Capture the cell that displays the provided text and extract its [x, y] central coordinate. 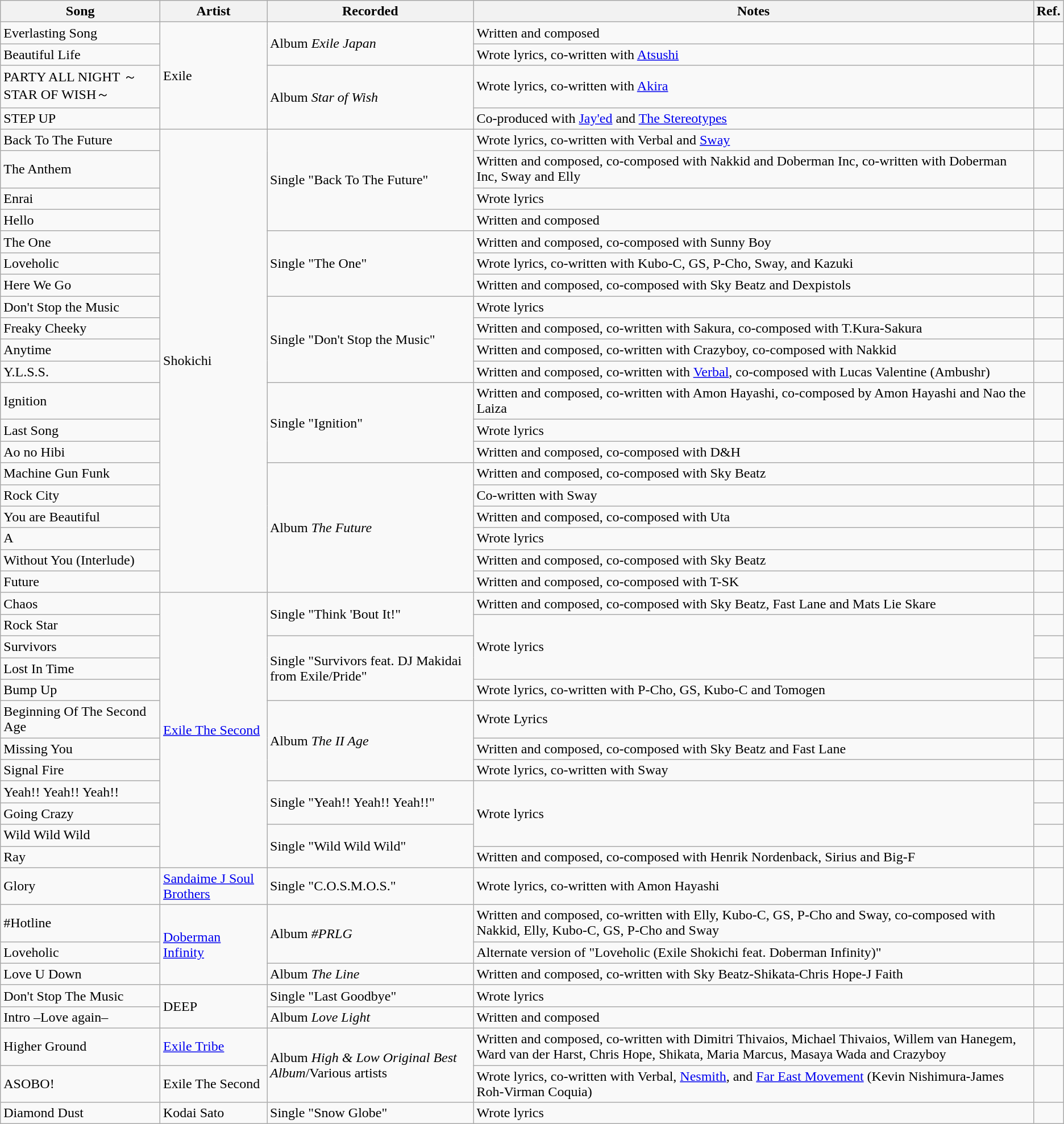
Bump Up [81, 690]
Without You (Interlude) [81, 560]
Back To The Future [81, 140]
Don't Stop the Music [81, 306]
Co-written with Sway [754, 495]
Ray [81, 857]
Single "Wild Wild Wild" [371, 846]
Y.L.S.S. [81, 372]
Chaos [81, 603]
Single "Last Goodbye" [371, 996]
Single "The One" [371, 263]
Written and composed, co-composed with Uta [754, 517]
Sandaime J Soul Brothers [214, 886]
Lost In Time [81, 668]
Album Star of Wish [371, 97]
Artist [214, 11]
STEP UP [81, 118]
Co-produced with Jay'ed and The Stereotypes [754, 118]
Diamond Dust [81, 1113]
Here We Go [81, 285]
Anytime [81, 350]
Wrote lyrics, co-written with Sway [754, 770]
Album The Future [371, 528]
Freaky Cheeky [81, 329]
Going Crazy [81, 814]
Ao no Hibi [81, 452]
Exile Tribe [214, 1046]
Beginning Of The Second Age [81, 720]
Written and composed, co-written with Sky Beatz-Shikata-Chris Hope-J Faith [754, 974]
Intro –Love again– [81, 1017]
Hello [81, 220]
Single "Yeah!! Yeah!! Yeah!!" [371, 803]
Kodai Sato [214, 1113]
The One [81, 242]
Wrote lyrics, co-written with Atsushi [754, 55]
Written and composed, co-written with Sakura, co-composed with T.Kura-Sakura [754, 329]
Wrote lyrics, co-written with P-Cho, GS, Kubo-C and Tomogen [754, 690]
Song [81, 11]
#Hotline [81, 923]
Future [81, 582]
Single "Don't Stop the Music" [371, 339]
Album The II Age [371, 741]
Enrai [81, 198]
Last Song [81, 430]
Written and composed, co-written with Verbal, co-composed with Lucas Valentine (Ambushr) [754, 372]
Single "Ignition" [371, 423]
Wrote lyrics, co-written with Verbal, Nesmith, and Far East Movement (Kevin Nishimura-James Roh-Virman Coquia) [754, 1084]
Higher Ground [81, 1046]
Don't Stop The Music [81, 996]
Rock Star [81, 625]
Missing You [81, 749]
Glory [81, 886]
Written and composed, co-composed with D&H [754, 452]
DEEP [214, 1006]
Written and composed, co-written with Amon Hayashi, co-composed by Amon Hayashi and Nao the Laiza [754, 401]
Written and composed, co-composed with Sky Beatz and Fast Lane [754, 749]
Ignition [81, 401]
Written and composed, co-composed with Sky Beatz and Dexpistols [754, 285]
Shokichi [214, 360]
A [81, 538]
Wrote lyrics, co-written with Akira [754, 86]
Everlasting Song [81, 33]
Album The Line [371, 974]
Ref. [1048, 11]
Wrote lyrics, co-written with Kubo-C, GS, P-Cho, Sway, and Kazuki [754, 263]
Love U Down [81, 974]
Rock City [81, 495]
Single "Survivors feat. DJ Makidai from Exile/Pride" [371, 668]
Written and composed, co-written with Crazyboy, co-composed with Nakkid [754, 350]
Album Love Light [371, 1017]
Wrote Lyrics [754, 720]
Wrote lyrics, co-written with Amon Hayashi [754, 886]
Written and composed, co-composed with Sunny Boy [754, 242]
Written and composed, co-composed with Nakkid and Doberman Inc, co-written with Doberman Inc, Sway and Elly [754, 169]
Album Exile Japan [371, 44]
Wrote lyrics, co-written with Verbal and Sway [754, 140]
Recorded [371, 11]
Album High & Low Original Best Album/Various artists [371, 1065]
ASOBO! [81, 1084]
Written and composed, co-composed with Sky Beatz, Fast Lane and Mats Lie Skare [754, 603]
Survivors [81, 646]
Written and composed, co-written with Elly, Kubo-C, GS, P-Cho and Sway, co-composed with Nakkid, Elly, Kubo-C, GS, P-Cho and Sway [754, 923]
Single "Back To The Future" [371, 180]
Alternate version of "Loveholic (Exile Shokichi feat. Doberman Infinity)" [754, 952]
Wild Wild Wild [81, 835]
Yeah!! Yeah!! Yeah!! [81, 792]
PARTY ALL NIGHT ～STAR OF WISH～ [81, 86]
Single "Think 'Bout It!" [371, 614]
You are Beautiful [81, 517]
Machine Gun Funk [81, 474]
Written and composed, co-composed with T-SK [754, 582]
Beautiful Life [81, 55]
Written and composed, co-composed with Henrik Nordenback, Sirius and Big-F [754, 857]
Single "Snow Globe" [371, 1113]
Exile [214, 76]
The Anthem [81, 169]
Album #PRLG [371, 934]
Single "C.O.S.M.O.S." [371, 886]
Signal Fire [81, 770]
Doberman Infinity [214, 945]
Notes [754, 11]
